Return the [x, y] coordinate for the center point of the cell that contains the specified text.  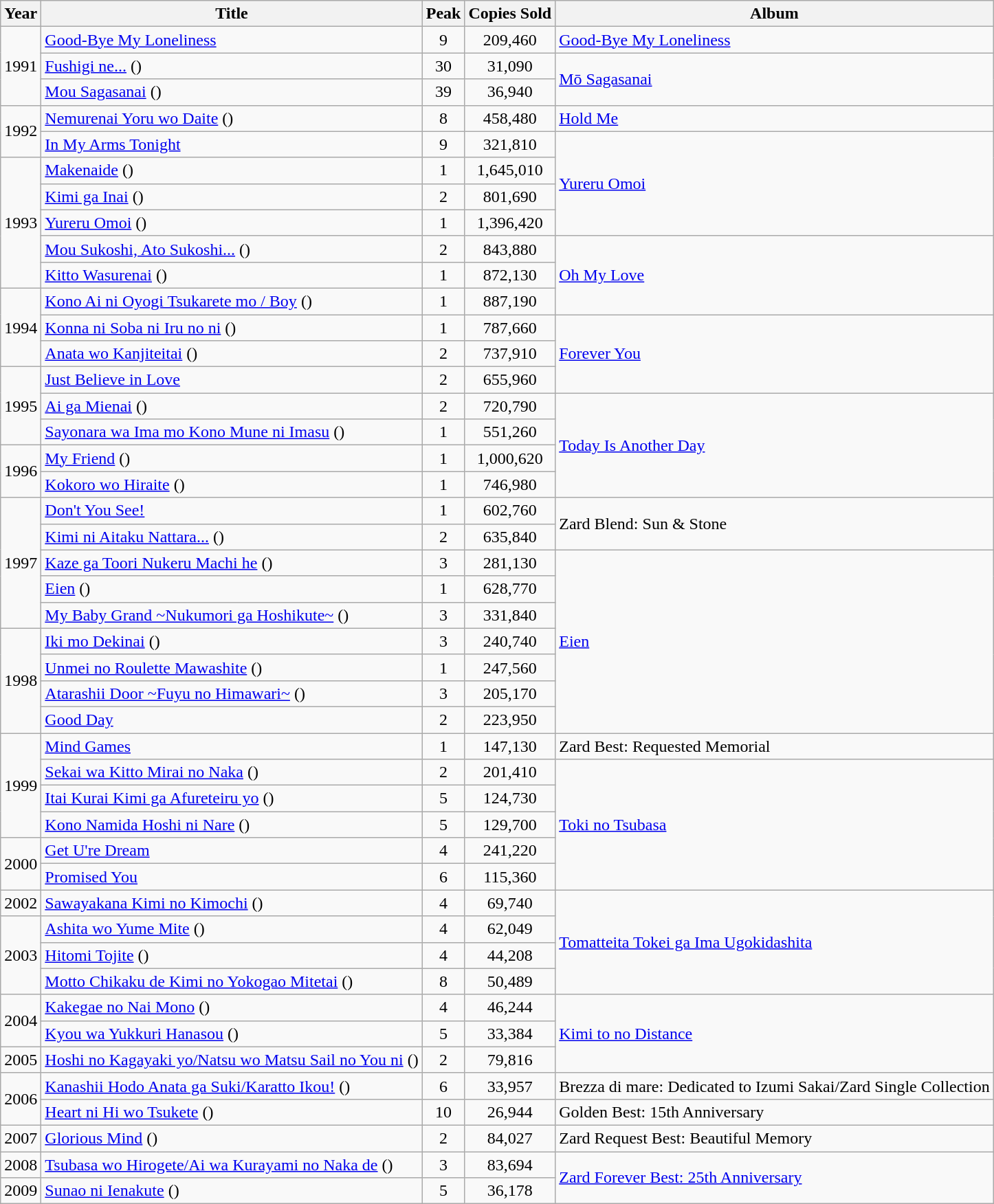
39 [443, 92]
801,690 [510, 197]
746,980 [510, 484]
887,190 [510, 301]
2006 [21, 1099]
Konna ni Soba ni Iru no ni () [232, 328]
Ashita wo Yume Mite () [232, 929]
My Friend () [232, 458]
635,840 [510, 537]
1995 [21, 406]
655,960 [510, 380]
1993 [21, 223]
36,940 [510, 92]
2002 [21, 903]
Kono Ai ni Oyogi Tsukarete mo / Boy () [232, 301]
2003 [21, 955]
Get U're Dream [232, 851]
Don't You See! [232, 511]
1,000,620 [510, 458]
223,950 [510, 720]
Title [232, 14]
Mind Games [232, 746]
2000 [21, 864]
Hold Me [775, 118]
Just Believe in Love [232, 380]
1997 [21, 563]
205,170 [510, 693]
281,130 [510, 563]
79,816 [510, 1060]
Heart ni Hi wo Tsukete () [232, 1112]
Anata wo Kanjiteitai () [232, 354]
Tsubasa wo Hirogete/Ai wa Kurayami no Naka de () [232, 1165]
602,760 [510, 511]
2005 [21, 1060]
Zard Request Best: Beautiful Memory [775, 1138]
Peak [443, 14]
Iki mo Dekinai () [232, 641]
31,090 [510, 66]
Oh My Love [775, 275]
Kitto Wasurenai () [232, 275]
Kakegae no Nai Mono () [232, 1007]
872,130 [510, 275]
Sayonara wa Ima mo Kono Mune ni Imasu () [232, 432]
1996 [21, 471]
Yureru Omoi [775, 183]
Atarashii Door ~Fuyu no Himawari~ () [232, 693]
Ai ga Mienai () [232, 406]
83,694 [510, 1165]
84,027 [510, 1138]
241,220 [510, 851]
Makenaide () [232, 170]
Sunao ni Ienakute () [232, 1191]
30 [443, 66]
Kokoro wo Hiraite () [232, 484]
Year [21, 14]
1994 [21, 327]
720,790 [510, 406]
209,460 [510, 40]
201,410 [510, 772]
Motto Chikaku de Kimi no Yokogao Mitetai () [232, 981]
46,244 [510, 1007]
Brezza di mare: Dedicated to Izumi Sakai/Zard Single Collection [775, 1086]
Mō Sagasanai [775, 79]
33,957 [510, 1086]
Mou Sukoshi, Ato Sukoshi... () [232, 249]
Itai Kurai Kimi ga Afureteiru yo () [232, 799]
Eien () [232, 589]
Kaze ga Toori Nukeru Machi he () [232, 563]
458,480 [510, 118]
331,840 [510, 615]
Yureru Omoi () [232, 223]
Zard Forever Best: 25th Anniversary [775, 1178]
2004 [21, 1021]
129,700 [510, 825]
Kimi ni Aitaku Nattara... () [232, 537]
Hitomi Tojite () [232, 955]
787,660 [510, 328]
124,730 [510, 799]
36,178 [510, 1191]
247,560 [510, 667]
240,740 [510, 641]
1999 [21, 785]
Hoshi no Kagayaki yo/Natsu wo Matsu Sail no You ni () [232, 1060]
1992 [21, 131]
Promised You [232, 877]
Glorious Mind () [232, 1138]
843,880 [510, 249]
Toki no Tsubasa [775, 825]
Kanashii Hodo Anata ga Suki/Karatto Ikou! () [232, 1086]
Zard Blend: Sun & Stone [775, 524]
Nemurenai Yoru wo Daite () [232, 118]
33,384 [510, 1034]
Kono Namida Hoshi ni Nare () [232, 825]
147,130 [510, 746]
2008 [21, 1165]
My Baby Grand ~Nukumori ga Hoshikute~ () [232, 615]
Golden Best: 15th Anniversary [775, 1112]
10 [443, 1112]
26,944 [510, 1112]
62,049 [510, 929]
Mou Sagasanai () [232, 92]
Good Day [232, 720]
Copies Sold [510, 14]
Sawayakana Kimi no Kimochi () [232, 903]
Unmei no Roulette Mawashite () [232, 667]
1,396,420 [510, 223]
1991 [21, 66]
Kyou wa Yukkuri Hanasou () [232, 1034]
Eien [775, 641]
Today Is Another Day [775, 445]
50,489 [510, 981]
1,645,010 [510, 170]
Kimi to no Distance [775, 1034]
321,810 [510, 144]
Kimi ga Inai () [232, 197]
628,770 [510, 589]
1998 [21, 680]
551,260 [510, 432]
Album [775, 14]
In My Arms Tonight [232, 144]
Tomatteita Tokei ga Ima Ugokidashita [775, 942]
Forever You [775, 354]
2007 [21, 1138]
Fushigi ne... () [232, 66]
69,740 [510, 903]
737,910 [510, 354]
2009 [21, 1191]
Sekai wa Kitto Mirai no Naka () [232, 772]
115,360 [510, 877]
44,208 [510, 955]
Zard Best: Requested Memorial [775, 746]
